Extract the (x, y) coordinate from the center of the cell holding the provided text.  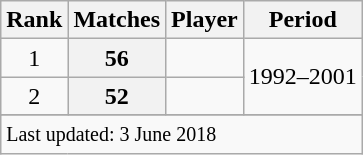
2 (34, 96)
Period (302, 20)
1992–2001 (302, 77)
Player (205, 20)
1 (34, 58)
Rank (34, 20)
Matches (117, 20)
56 (117, 58)
52 (117, 96)
Last updated: 3 June 2018 (182, 134)
